Scan for the cell matching the given text and deliver its [X, Y] coordinate at center. 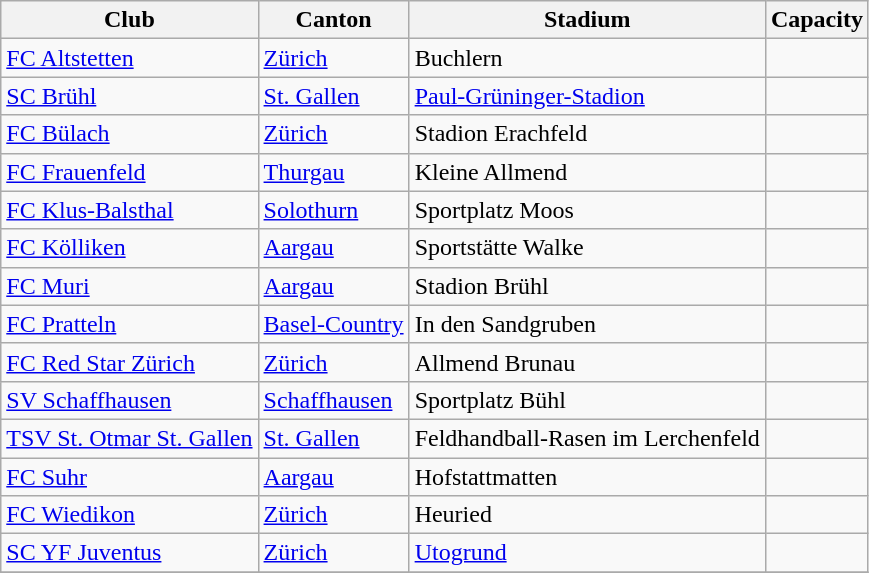
FC Wiedikon [130, 515]
Canton [334, 20]
FC Suhr [130, 477]
FC Bülach [130, 134]
Sportstätte Walke [587, 248]
Heuried [587, 515]
Club [130, 20]
In den Sandgruben [587, 324]
FC Frauenfeld [130, 172]
Hofstattmatten [587, 477]
TSV St. Otmar St. Gallen [130, 438]
Paul-Grüninger-Stadion [587, 96]
Sportplatz Bühl [587, 400]
SC Brühl [130, 96]
Stadium [587, 20]
FC Klus-Balsthal [130, 210]
Solothurn [334, 210]
Capacity [816, 20]
Thurgau [334, 172]
SV Schaffhausen [130, 400]
FC Pratteln [130, 324]
Feldhandball-Rasen im Lerchenfeld [587, 438]
Buchlern [587, 58]
Utogrund [587, 553]
Basel-Country [334, 324]
Kleine Allmend [587, 172]
Schaffhausen [334, 400]
Stadion Erachfeld [587, 134]
Allmend Brunau [587, 362]
FC Red Star Zürich [130, 362]
SC YF Juventus [130, 553]
Sportplatz Moos [587, 210]
Stadion Brühl [587, 286]
FC Altstetten [130, 58]
FC Muri [130, 286]
FC Kölliken [130, 248]
